Identify which cell holds the provided text, then report its (x, y) central coordinate. 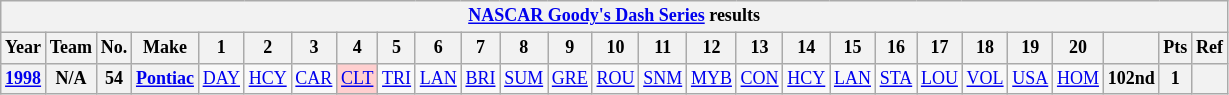
102nd (1131, 78)
2 (268, 48)
3 (314, 48)
1998 (24, 78)
TRI (397, 78)
STA (896, 78)
14 (806, 48)
5 (397, 48)
LOU (940, 78)
10 (616, 48)
54 (114, 78)
6 (438, 48)
BRI (480, 78)
N/A (70, 78)
20 (1078, 48)
NASCAR Goody's Dash Series results (614, 16)
15 (853, 48)
GRE (570, 78)
7 (480, 48)
8 (524, 48)
18 (985, 48)
CLT (358, 78)
CON (760, 78)
CAR (314, 78)
VOL (985, 78)
Year (24, 48)
13 (760, 48)
12 (712, 48)
Team (70, 48)
Pontiac (166, 78)
DAY (221, 78)
16 (896, 48)
Ref (1210, 48)
9 (570, 48)
MYB (712, 78)
No. (114, 48)
17 (940, 48)
ROU (616, 78)
4 (358, 48)
19 (1030, 48)
SUM (524, 78)
Pts (1176, 48)
Make (166, 48)
11 (663, 48)
USA (1030, 78)
SNM (663, 78)
HOM (1078, 78)
